Pinpoint the cell where the given text exists, returning its [x, y] midpoint coordinate. 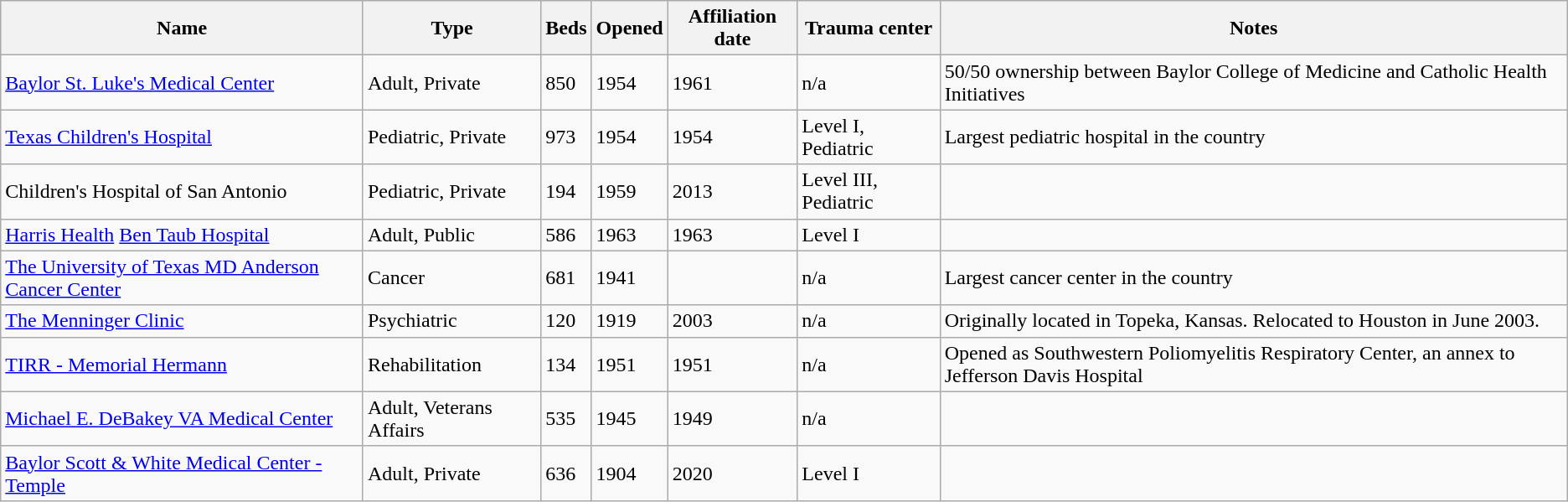
194 [566, 191]
1959 [630, 191]
Rehabilitation [451, 364]
Baylor St. Luke's Medical Center [183, 82]
2020 [732, 473]
1961 [732, 82]
850 [566, 82]
586 [566, 235]
973 [566, 137]
1945 [630, 419]
Level I, Pediatric [869, 137]
1919 [630, 321]
Notes [1253, 28]
The Menninger Clinic [183, 321]
Largest cancer center in the country [1253, 278]
Baylor Scott & White Medical Center - Temple [183, 473]
Psychiatric [451, 321]
2013 [732, 191]
Harris Health Ben Taub Hospital [183, 235]
Children's Hospital of San Antonio [183, 191]
1941 [630, 278]
Largest pediatric hospital in the country [1253, 137]
Adult, Public [451, 235]
Level III, Pediatric [869, 191]
636 [566, 473]
Trauma center [869, 28]
Originally located in Topeka, Kansas. Relocated to Houston in June 2003. [1253, 321]
Beds [566, 28]
134 [566, 364]
Texas Children's Hospital [183, 137]
Opened [630, 28]
1904 [630, 473]
Affiliation date [732, 28]
120 [566, 321]
Opened as Southwestern Poliomyelitis Respiratory Center, an annex to Jefferson Davis Hospital [1253, 364]
Michael E. DeBakey VA Medical Center [183, 419]
Cancer [451, 278]
681 [566, 278]
The University of Texas MD Anderson Cancer Center [183, 278]
50/50 ownership between Baylor College of Medicine and Catholic Health Initiatives [1253, 82]
535 [566, 419]
2003 [732, 321]
Name [183, 28]
1949 [732, 419]
Type [451, 28]
Adult, Veterans Affairs [451, 419]
TIRR - Memorial Hermann [183, 364]
